Determine the (x, y) coordinate at the center of the cell enclosing the given text.  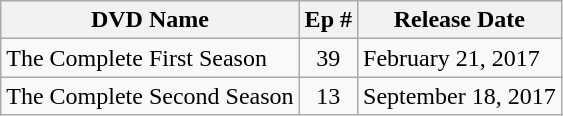
39 (328, 58)
The Complete First Season (150, 58)
Ep # (328, 20)
The Complete Second Season (150, 96)
13 (328, 96)
September 18, 2017 (460, 96)
DVD Name (150, 20)
February 21, 2017 (460, 58)
Release Date (460, 20)
